Scan for the cell matching the given text and deliver its [x, y] coordinate at center. 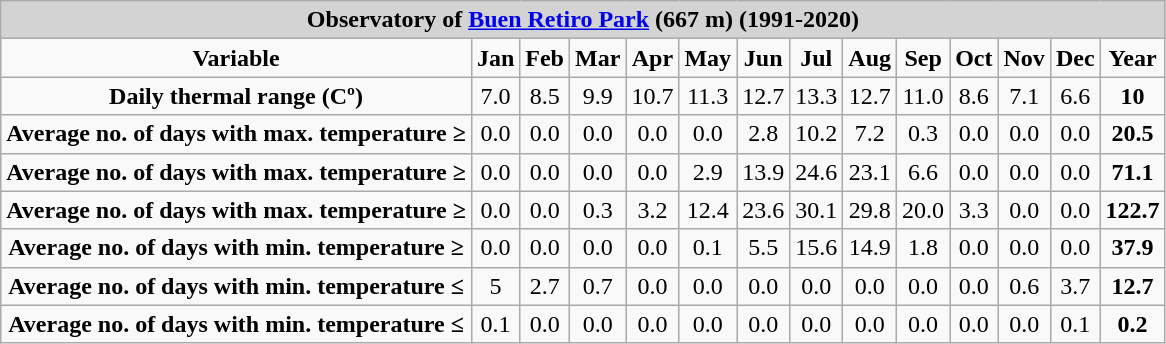
20.5 [1132, 134]
8.6 [974, 96]
3.3 [974, 210]
Apr [652, 58]
Variable [236, 58]
2.8 [764, 134]
23.6 [764, 210]
122.7 [1132, 210]
15.6 [816, 248]
Year [1132, 58]
Dec [1075, 58]
0.6 [1024, 286]
Aug [870, 58]
0.7 [598, 286]
24.6 [816, 172]
Nov [1024, 58]
12.4 [708, 210]
Oct [974, 58]
30.1 [816, 210]
2.7 [545, 286]
0.2 [1132, 324]
23.1 [870, 172]
5.5 [764, 248]
14.9 [870, 248]
Daily thermal range (Cº) [236, 96]
13.9 [764, 172]
37.9 [1132, 248]
7.2 [870, 134]
3.2 [652, 210]
10.2 [816, 134]
Jan [495, 58]
5 [495, 286]
13.3 [816, 96]
3.7 [1075, 286]
2.9 [708, 172]
Sep [924, 58]
7.0 [495, 96]
11.3 [708, 96]
29.8 [870, 210]
Mar [598, 58]
Feb [545, 58]
11.0 [924, 96]
10.7 [652, 96]
Observatory of Buen Retiro Park (667 m) (1991-2020) [583, 20]
1.8 [924, 248]
Jun [764, 58]
7.1 [1024, 96]
Average no. of days with min. temperature ≥ [236, 248]
8.5 [545, 96]
71.1 [1132, 172]
10 [1132, 96]
9.9 [598, 96]
20.0 [924, 210]
Jul [816, 58]
May [708, 58]
